Locate the cell with the specified text and output its (x, y) center coordinate. 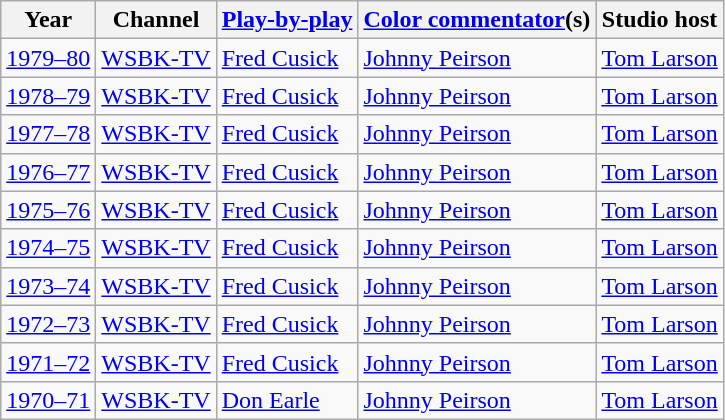
Play-by-play (287, 20)
1972–73 (48, 324)
1971–72 (48, 362)
1973–74 (48, 286)
Don Earle (287, 400)
Channel (156, 20)
1976–77 (48, 172)
1979–80 (48, 58)
1970–71 (48, 400)
1975–76 (48, 210)
Color commentator(s) (477, 20)
1978–79 (48, 96)
1974–75 (48, 248)
1977–78 (48, 134)
Studio host (660, 20)
Year (48, 20)
